Locate the cell with the specified text and output its (X, Y) center coordinate. 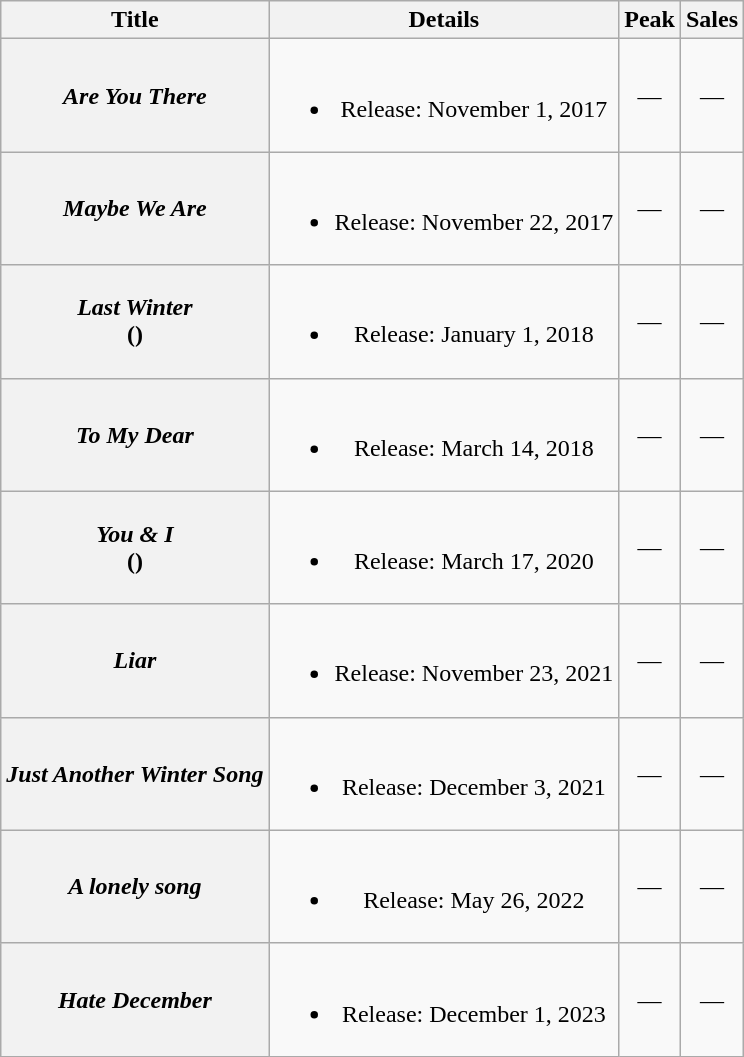
Release: January 1, 2018 (444, 322)
Release: November 23, 2021 (444, 660)
A lonely song (135, 886)
You & I() (135, 548)
Release: November 1, 2017 (444, 96)
Title (135, 20)
Release: May 26, 2022 (444, 886)
Just Another Winter Song (135, 774)
Release: November 22, 2017 (444, 208)
Hate December (135, 1000)
Release: December 3, 2021 (444, 774)
Release: March 14, 2018 (444, 434)
Release: December 1, 2023 (444, 1000)
Liar (135, 660)
Maybe We Are (135, 208)
Sales (712, 20)
Release: March 17, 2020 (444, 548)
Are You There (135, 96)
Details (444, 20)
To My Dear (135, 434)
Peak (650, 20)
Last Winter() (135, 322)
